Detect which cell encompasses the target text, then output its [x, y] center coordinate. 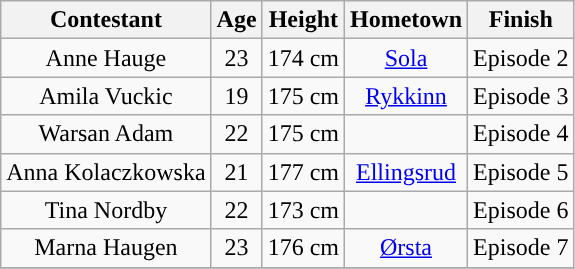
Marna Haugen [106, 248]
Episode 6 [521, 210]
Anna Kolaczkowska [106, 172]
Contestant [106, 20]
Ellingsrud [406, 172]
Height [303, 20]
Finish [521, 20]
176 cm [303, 248]
Ørsta [406, 248]
Episode 4 [521, 134]
Amila Vuckic [106, 96]
Warsan Adam [106, 134]
177 cm [303, 172]
Hometown [406, 20]
19 [236, 96]
Episode 7 [521, 248]
Anne Hauge [106, 58]
174 cm [303, 58]
21 [236, 172]
Tina Nordby [106, 210]
Episode 2 [521, 58]
Episode 5 [521, 172]
Sola [406, 58]
Episode 3 [521, 96]
173 cm [303, 210]
Rykkinn [406, 96]
Age [236, 20]
